Pinpoint the cell where the given text exists, returning its (x, y) midpoint coordinate. 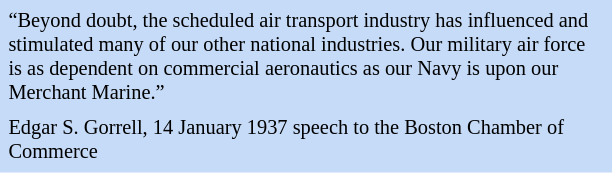
Edgar S. Gorrell, 14 January 1937 speech to the Boston Chamber of Commerce (306, 140)
